Locate the cell with the specified text and output its (X, Y) center coordinate. 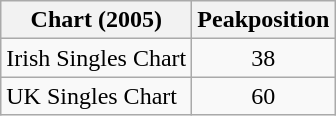
Peakposition (264, 20)
Irish Singles Chart (96, 58)
UK Singles Chart (96, 96)
38 (264, 58)
60 (264, 96)
Chart (2005) (96, 20)
